Pinpoint the cell where the given text exists, returning its [X, Y] midpoint coordinate. 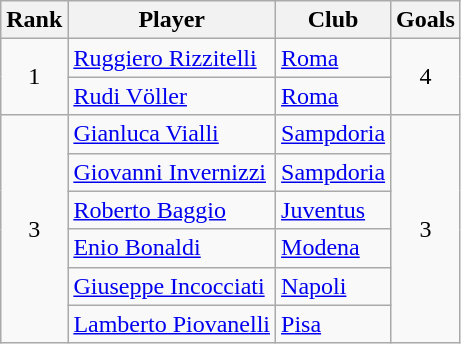
Modena [334, 248]
Roberto Baggio [172, 210]
Ruggiero Rizzitelli [172, 58]
4 [426, 77]
Goals [426, 20]
Giuseppe Incocciati [172, 286]
Enio Bonaldi [172, 248]
Giovanni Invernizzi [172, 172]
Pisa [334, 324]
Juventus [334, 210]
Gianluca Vialli [172, 134]
Player [172, 20]
Napoli [334, 286]
Club [334, 20]
1 [34, 77]
Rudi Völler [172, 96]
Lamberto Piovanelli [172, 324]
Rank [34, 20]
